Capture the cell that displays the provided text and extract its (X, Y) central coordinate. 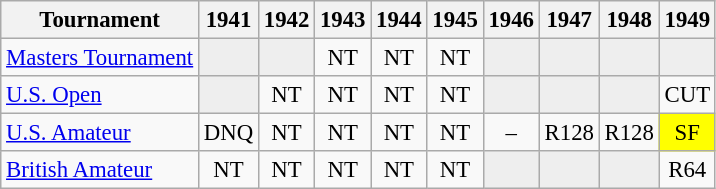
1941 (229, 20)
1942 (286, 20)
U.S. Amateur (100, 133)
– (511, 133)
U.S. Open (100, 95)
Tournament (100, 20)
1944 (399, 20)
1948 (629, 20)
DNQ (229, 133)
1945 (455, 20)
1949 (687, 20)
Masters Tournament (100, 58)
1947 (569, 20)
1946 (511, 20)
SF (687, 133)
CUT (687, 95)
British Amateur (100, 170)
1943 (343, 20)
R64 (687, 170)
